Locate the cell with the specified text and output its (X, Y) center coordinate. 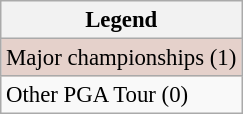
Other PGA Tour (0) (122, 95)
Legend (122, 20)
Major championships (1) (122, 58)
